Capture the cell that displays the provided text and extract its (X, Y) central coordinate. 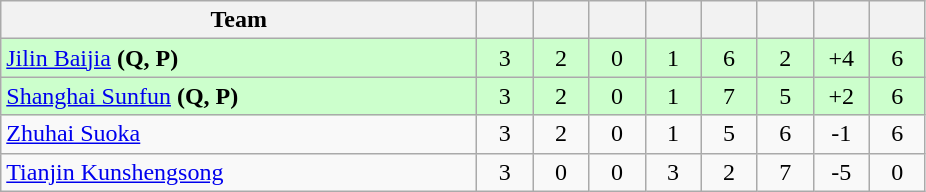
+2 (841, 96)
Tianjin Kunshengsong (239, 172)
Team (239, 20)
Zhuhai Suoka (239, 134)
-1 (841, 134)
Shanghai Sunfun (Q, P) (239, 96)
+4 (841, 58)
Jilin Baijia (Q, P) (239, 58)
-5 (841, 172)
